For the text-containing cell, return its midpoint in [x, y] coordinate format. 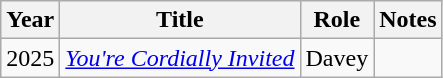
Role [337, 20]
You're Cordially Invited [180, 58]
Year [30, 20]
Title [180, 20]
2025 [30, 58]
Notes [408, 20]
Davey [337, 58]
